Detect which cell encompasses the target text, then output its [x, y] center coordinate. 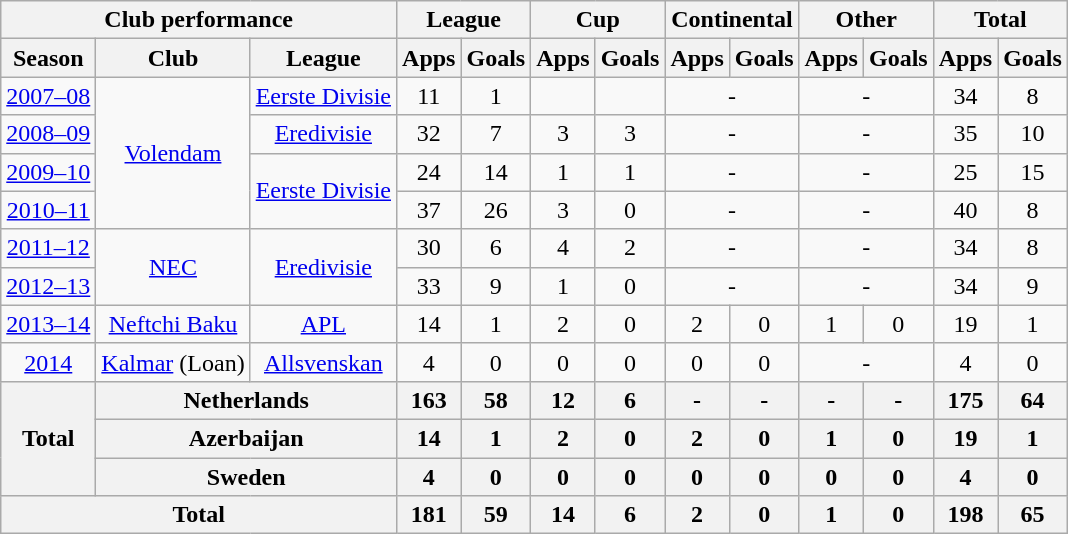
Other [866, 20]
59 [496, 515]
163 [429, 400]
Sweden [246, 477]
Club performance [199, 20]
37 [429, 210]
APL [323, 324]
58 [496, 400]
Azerbaijan [246, 438]
Continental [732, 20]
2014 [48, 362]
65 [1033, 515]
181 [429, 515]
33 [429, 286]
35 [965, 134]
7 [496, 134]
2009–10 [48, 172]
Volendam [173, 153]
Season [48, 58]
32 [429, 134]
Neftchi Baku [173, 324]
NEC [173, 267]
Allsvenskan [323, 362]
64 [1033, 400]
2007–08 [48, 96]
Netherlands [246, 400]
198 [965, 515]
25 [965, 172]
12 [563, 400]
2008–09 [48, 134]
2013–14 [48, 324]
24 [429, 172]
Cup [598, 20]
Kalmar (Loan) [173, 362]
11 [429, 96]
2011–12 [48, 248]
2010–11 [48, 210]
Club [173, 58]
15 [1033, 172]
175 [965, 400]
30 [429, 248]
26 [496, 210]
40 [965, 210]
10 [1033, 134]
2012–13 [48, 286]
